Output the (x, y) coordinate of the center of the cell containing the given text.  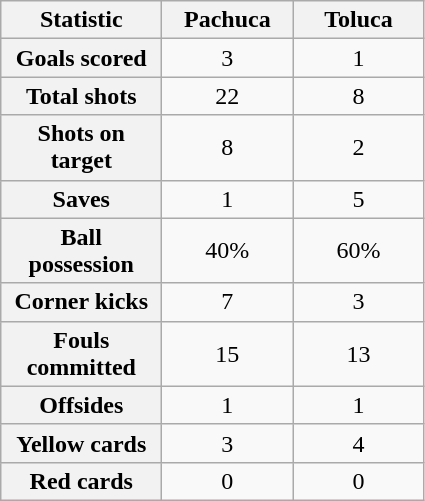
Ball possession (82, 250)
Saves (82, 199)
7 (228, 302)
Red cards (82, 481)
2 (358, 148)
Goals scored (82, 58)
Yellow cards (82, 443)
Total shots (82, 96)
Fouls committed (82, 354)
13 (358, 354)
Statistic (82, 20)
Pachuca (228, 20)
Offsides (82, 405)
60% (358, 250)
4 (358, 443)
Corner kicks (82, 302)
5 (358, 199)
Toluca (358, 20)
22 (228, 96)
15 (228, 354)
Shots on target (82, 148)
40% (228, 250)
